Output the [X, Y] coordinate of the center of the cell containing the given text.  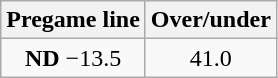
41.0 [210, 58]
ND −13.5 [74, 58]
Pregame line [74, 20]
Over/under [210, 20]
